Provide the [x, y] coordinate of the cell's center where the given text is located.  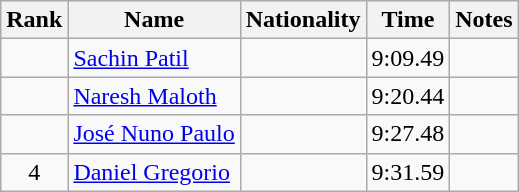
Name [154, 20]
Sachin Patil [154, 58]
Naresh Maloth [154, 96]
Daniel Gregorio [154, 172]
4 [34, 172]
9:27.48 [408, 134]
9:20.44 [408, 96]
9:31.59 [408, 172]
Rank [34, 20]
José Nuno Paulo [154, 134]
Nationality [303, 20]
Time [408, 20]
Notes [484, 20]
9:09.49 [408, 58]
